Scan for the cell matching the given text and deliver its (X, Y) coordinate at center. 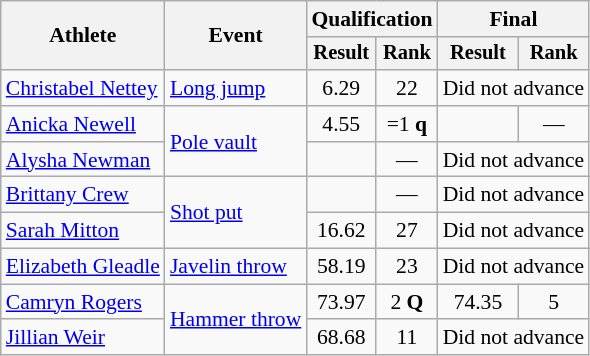
5 (554, 302)
Hammer throw (236, 320)
11 (406, 338)
16.62 (341, 231)
22 (406, 88)
Javelin throw (236, 267)
Long jump (236, 88)
Athlete (83, 36)
Anicka Newell (83, 124)
Christabel Nettey (83, 88)
Elizabeth Gleadle (83, 267)
6.29 (341, 88)
Qualification (372, 19)
Sarah Mitton (83, 231)
4.55 (341, 124)
Pole vault (236, 142)
Alysha Newman (83, 160)
58.19 (341, 267)
74.35 (478, 302)
23 (406, 267)
68.68 (341, 338)
Event (236, 36)
=1 q (406, 124)
27 (406, 231)
Camryn Rogers (83, 302)
Final (514, 19)
73.97 (341, 302)
2 Q (406, 302)
Brittany Crew (83, 195)
Shot put (236, 212)
Jillian Weir (83, 338)
